Extract the (x, y) coordinate from the center of the cell holding the provided text.  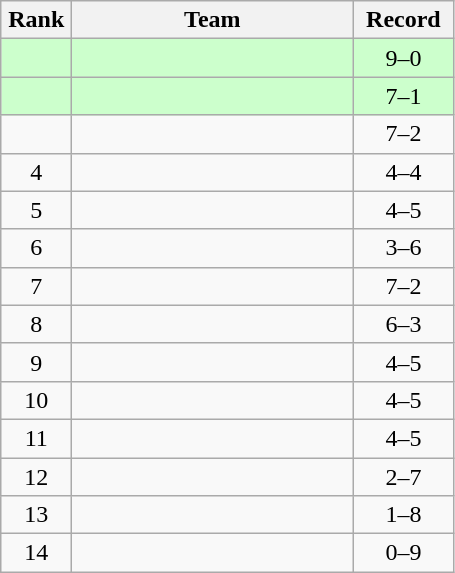
2–7 (404, 477)
8 (36, 324)
7 (36, 286)
9 (36, 362)
7–1 (404, 96)
10 (36, 400)
6–3 (404, 324)
6 (36, 248)
9–0 (404, 58)
Rank (36, 20)
3–6 (404, 248)
4 (36, 172)
13 (36, 515)
1–8 (404, 515)
5 (36, 210)
11 (36, 438)
12 (36, 477)
0–9 (404, 553)
4–4 (404, 172)
Team (212, 20)
Record (404, 20)
14 (36, 553)
